Capture the cell that displays the provided text and extract its [x, y] central coordinate. 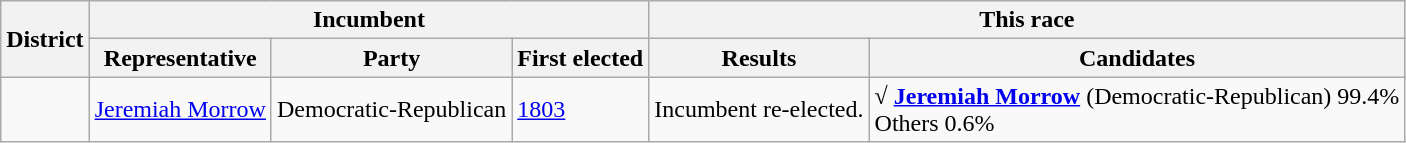
Incumbent re-elected. [759, 110]
Candidates [1137, 58]
√ Jeremiah Morrow (Democratic-Republican) 99.4%Others 0.6% [1137, 110]
First elected [580, 58]
Jeremiah Morrow [180, 110]
This race [1027, 20]
Party [391, 58]
Representative [180, 58]
Results [759, 58]
Incumbent [369, 20]
1803 [580, 110]
District [45, 39]
Democratic-Republican [391, 110]
